Return the (x, y) coordinate for the center point of the cell that contains the specified text.  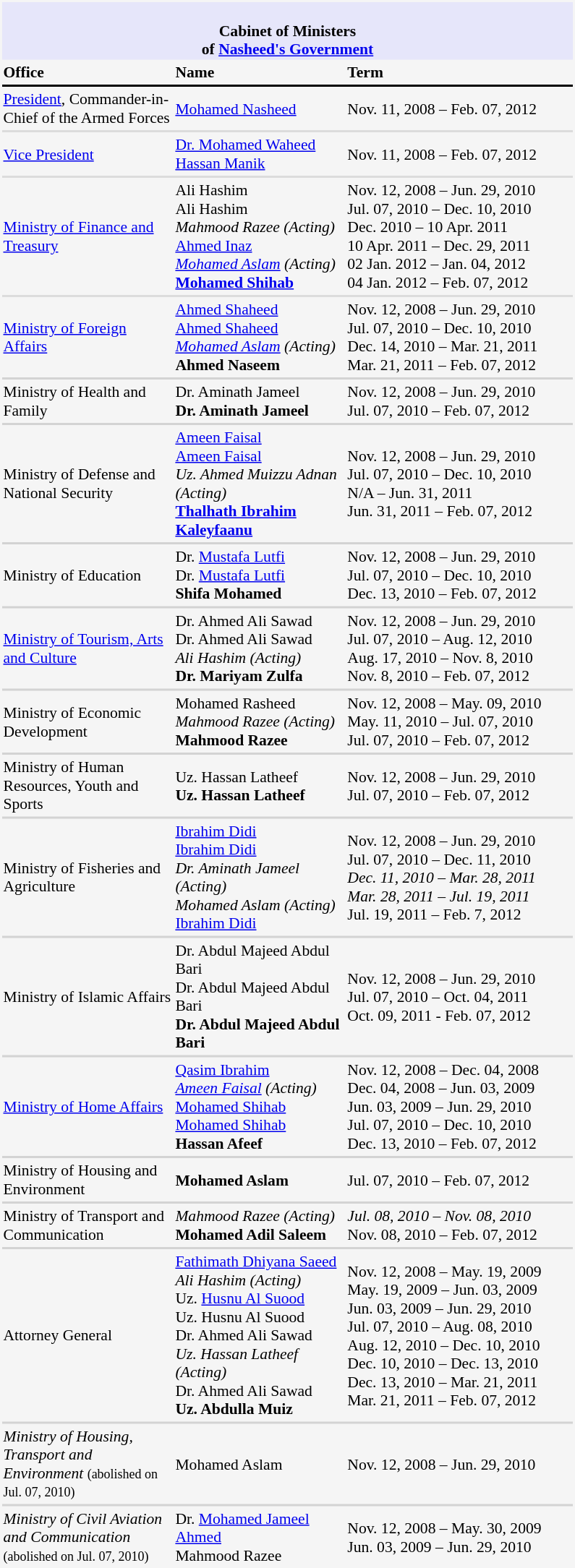
Ministry of Fisheries and Agriculture (87, 878)
Attorney General (87, 1335)
Dr. Abdul Majeed Abdul BariDr. Abdul Majeed Abdul BariDr. Abdul Majeed Abdul Bari (259, 996)
Ameen FaisalAmeen FaisalUz. Ahmed Muizzu Adnan (Acting)Thalhath Ibrahim Kaleyfaanu (259, 484)
Nov. 12, 2008 – Jun. 29, 2010Jul. 07, 2010 – Dec. 10, 2010 N/A – Jun. 31, 2011 Jun. 31, 2011 – Feb. 07, 2012 (460, 484)
Ministry of Housing and Environment (87, 1180)
Ibrahim DidiIbrahim DidiDr. Aminath Jameel (Acting)Mohamed Aslam (Acting)Ibrahim Didi (259, 878)
Cabinet of Ministersof Nasheed's Government (288, 31)
Ministry of Islamic Affairs (87, 996)
Ministry of Civil Aviation and Communication (abolished on Jul. 07, 2010) (87, 1537)
Mohamed RasheedMahmood Razee (Acting)Mahmood Razee (259, 721)
Ministry of Transport and Communication (87, 1225)
Dr. Mohamed Waheed Hassan Manik (259, 154)
Mahmood Razee (Acting)Mohamed Adil Saleem (259, 1225)
Uz. Hassan LatheefUz. Hassan Latheef (259, 786)
Ministry of Defense and National Security (87, 484)
Nov. 12, 2008 – Jun. 29, 2010Jul. 07, 2010 – Dec. 10, 2010Dec. 14, 2010 – Mar. 21, 2011 Mar. 21, 2011 – Feb. 07, 2012 (460, 337)
Ministry of Tourism, Arts and Culture (87, 648)
Nov. 12, 2008 – Jun. 29, 2010Jul. 07, 2010 – Dec. 10, 2010Dec. 13, 2010 – Feb. 07, 2012 (460, 575)
Dr. Aminath JameelDr. Aminath Jameel (259, 401)
Ministry of Health and Family (87, 401)
Ahmed ShaheedAhmed ShaheedMohamed Aslam (Acting) Ahmed Naseem (259, 337)
Nov. 12, 2008 – Jun. 29, 2010Jul. 07, 2010 – Aug. 12, 2010Aug. 17, 2010 – Nov. 8, 2010Nov. 8, 2010 – Feb. 07, 2012 (460, 648)
Mohamed Nasheed (259, 108)
Vice President (87, 154)
Nov. 12, 2008 – Jun. 29, 2010Jul. 07, 2010 – Oct. 04, 2011Oct. 09, 2011 - Feb. 07, 2012 (460, 996)
Dr. Mustafa LutfiDr. Mustafa LutfiShifa Mohamed (259, 575)
Ministry of Foreign Affairs (87, 337)
Ministry of Home Affairs (87, 1107)
Qasim IbrahimAmeen Faisal (Acting)Mohamed ShihabMohamed ShihabHassan Afeef (259, 1107)
Ministry of Education (87, 575)
Nov. 12, 2008 – Jun. 29, 2010Jul. 07, 2010 – Dec. 11, 2010Dec. 11, 2010 – Mar. 28, 2011Mar. 28, 2011 – Jul. 19, 2011Jul. 19, 2011 – Feb. 7, 2012 (460, 878)
Ministry of Housing, Transport and Environment (abolished on Jul. 07, 2010) (87, 1463)
Jul. 07, 2010 – Feb. 07, 2012 (460, 1180)
Term (460, 72)
Office (87, 72)
Dr. Mohamed Jameel AhmedMahmood Razee (259, 1537)
Nov. 12, 2008 – Dec. 04, 2008Dec. 04, 2008 – Jun. 03, 2009Jun. 03, 2009 – Jun. 29, 2010Jul. 07, 2010 – Dec. 10, 2010Dec. 13, 2010 – Feb. 07, 2012 (460, 1107)
Ministry of Finance and Treasury (87, 236)
Ministry of Economic Development (87, 721)
Nov. 12, 2008 – Jun. 29, 2010 (460, 1463)
Dr. Ahmed Ali SawadDr. Ahmed Ali SawadAli Hashim (Acting)Dr. Mariyam Zulfa (259, 648)
Name (259, 72)
Jul. 08, 2010 – Nov. 08, 2010Nov. 08, 2010 – Feb. 07, 2012 (460, 1225)
Ministry of Human Resources, Youth and Sports (87, 786)
Nov. 12, 2008 – May. 30, 2009 Jun. 03, 2009 – Jun. 29, 2010 (460, 1537)
President, Commander-in-Chief of the Armed Forces (87, 108)
Nov. 12, 2008 – May. 09, 2010May. 11, 2010 – Jul. 07, 2010Jul. 07, 2010 – Feb. 07, 2012 (460, 721)
Ali HashimAli HashimMahmood Razee (Acting)Ahmed InazMohamed Aslam (Acting)Mohamed Shihab (259, 236)
